Locate the cell with the specified text and output its [X, Y] center coordinate. 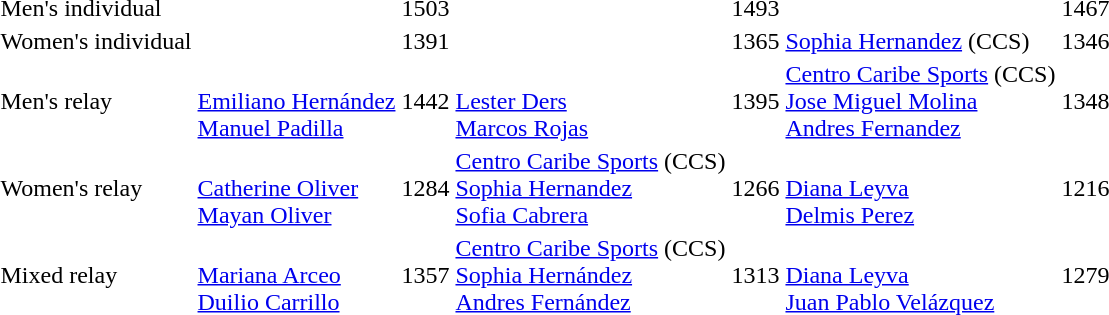
Centro Caribe Sports (CCS)Jose Miguel MolinaAndres Fernandez [920, 101]
Lester DersMarcos Rojas [590, 101]
Emiliano HernándezManuel Padilla [296, 101]
1365 [756, 41]
Catherine OliverMayan Oliver [296, 188]
1442 [426, 101]
Diana LeyvaDelmis Perez [920, 188]
Sophia Hernandez (CCS) [920, 41]
1391 [426, 41]
1284 [426, 188]
Centro Caribe Sports (CCS)Sophia HernandezSofia Cabrera [590, 188]
1395 [756, 101]
1266 [756, 188]
